Search for the cell housing the specified text and yield its [X, Y] center coordinate. 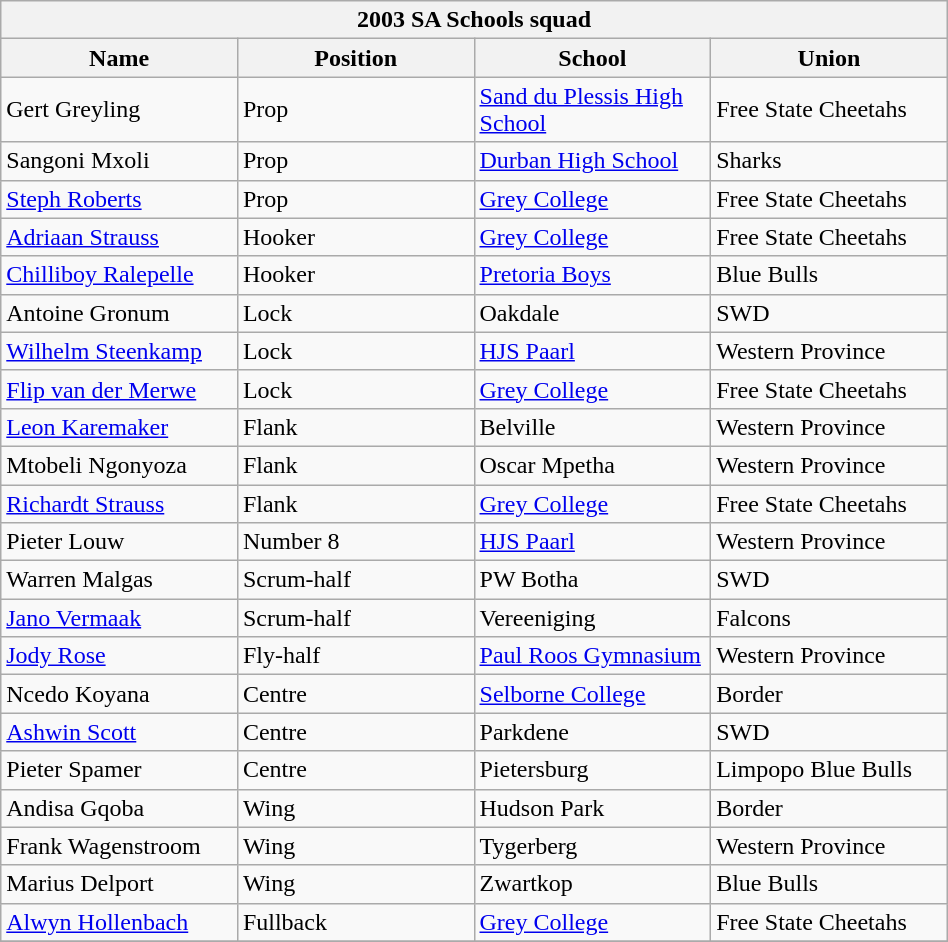
Paul Roos Gymnasium [592, 656]
Steph Roberts [120, 199]
Leon Karemaker [120, 427]
Chilliboy Ralepelle [120, 275]
Wilhelm Steenkamp [120, 351]
Selborne College [592, 694]
Ncedo Koyana [120, 694]
Fullback [356, 922]
Hudson Park [592, 808]
Richardt Strauss [120, 503]
Oscar Mpetha [592, 465]
Warren Malgas [120, 580]
Antoine Gronum [120, 313]
Flip van der Merwe [120, 389]
Sangoni Mxoli [120, 161]
School [592, 58]
Belville [592, 427]
Name [120, 58]
Position [356, 58]
Pietersburg [592, 770]
Ashwin Scott [120, 732]
Falcons [830, 618]
Mtobeli Ngonyoza [120, 465]
Jano Vermaak [120, 618]
Jody Rose [120, 656]
Fly-half [356, 656]
Pieter Spamer [120, 770]
Union [830, 58]
Oakdale [592, 313]
PW Botha [592, 580]
Gert Greyling [120, 110]
Pretoria Boys [592, 275]
Alwyn Hollenbach [120, 922]
Sand du Plessis High School [592, 110]
Andisa Gqoba [120, 808]
Sharks [830, 161]
Frank Wagenstroom [120, 846]
Vereeniging [592, 618]
2003 SA Schools squad [474, 20]
Adriaan Strauss [120, 237]
Marius Delport [120, 884]
Limpopo Blue Bulls [830, 770]
Durban High School [592, 161]
Zwartkop [592, 884]
Number 8 [356, 542]
Tygerberg [592, 846]
Pieter Louw [120, 542]
Parkdene [592, 732]
